Identify which cell holds the provided text, then report its [X, Y] central coordinate. 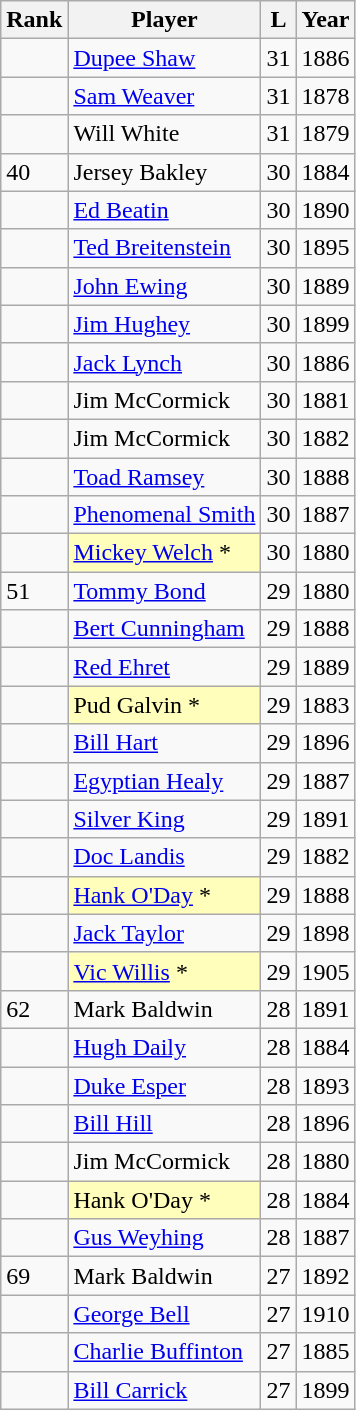
1893 [326, 1085]
62 [34, 1009]
1898 [326, 933]
Bert Cunningham [164, 629]
1910 [326, 1314]
1892 [326, 1276]
Player [164, 20]
1885 [326, 1352]
Hugh Daily [164, 1047]
Mickey Welch * [164, 553]
Phenomenal Smith [164, 515]
40 [34, 172]
Jim Hughey [164, 324]
1905 [326, 971]
Jack Lynch [164, 362]
Will White [164, 134]
Gus Weyhing [164, 1238]
Silver King [164, 819]
Charlie Buffinton [164, 1352]
Rank [34, 20]
1879 [326, 134]
Bill Carrick [164, 1390]
51 [34, 591]
John Ewing [164, 286]
69 [34, 1276]
Bill Hart [164, 743]
Jack Taylor [164, 933]
Bill Hill [164, 1124]
1895 [326, 248]
Tommy Bond [164, 591]
Egyptian Healy [164, 781]
Red Ehret [164, 667]
Toad Ramsey [164, 477]
Vic Willis * [164, 971]
Sam Weaver [164, 96]
Ed Beatin [164, 210]
George Bell [164, 1314]
1881 [326, 400]
Duke Esper [164, 1085]
Doc Landis [164, 857]
Jersey Bakley [164, 172]
1883 [326, 705]
L [278, 20]
Ted Breitenstein [164, 248]
1878 [326, 96]
Pud Galvin * [164, 705]
1890 [326, 210]
Dupee Shaw [164, 58]
Year [326, 20]
